Pinpoint the cell where the given text exists, returning its [x, y] midpoint coordinate. 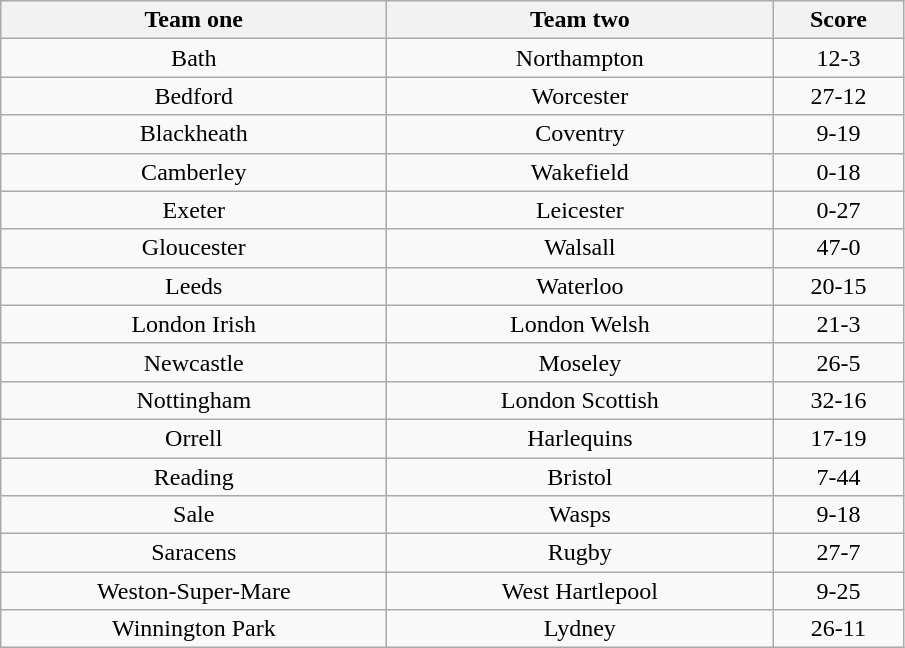
Bristol [580, 477]
Walsall [580, 248]
9-19 [838, 134]
21-3 [838, 324]
London Scottish [580, 400]
Wakefield [580, 172]
Wasps [580, 515]
Harlequins [580, 438]
32-16 [838, 400]
Bath [194, 58]
West Hartlepool [580, 591]
Bedford [194, 96]
Team one [194, 20]
Leicester [580, 210]
Nottingham [194, 400]
Coventry [580, 134]
17-19 [838, 438]
Exeter [194, 210]
Worcester [580, 96]
0-18 [838, 172]
27-12 [838, 96]
London Welsh [580, 324]
London Irish [194, 324]
Gloucester [194, 248]
Score [838, 20]
Blackheath [194, 134]
20-15 [838, 286]
Team two [580, 20]
Weston-Super-Mare [194, 591]
26-5 [838, 362]
Rugby [580, 553]
Saracens [194, 553]
Newcastle [194, 362]
27-7 [838, 553]
26-11 [838, 629]
7-44 [838, 477]
Sale [194, 515]
Northampton [580, 58]
Moseley [580, 362]
Lydney [580, 629]
Reading [194, 477]
9-25 [838, 591]
Camberley [194, 172]
47-0 [838, 248]
12-3 [838, 58]
0-27 [838, 210]
Orrell [194, 438]
Winnington Park [194, 629]
Leeds [194, 286]
Waterloo [580, 286]
9-18 [838, 515]
